Extract the [X, Y] coordinate from the center of the cell holding the provided text.  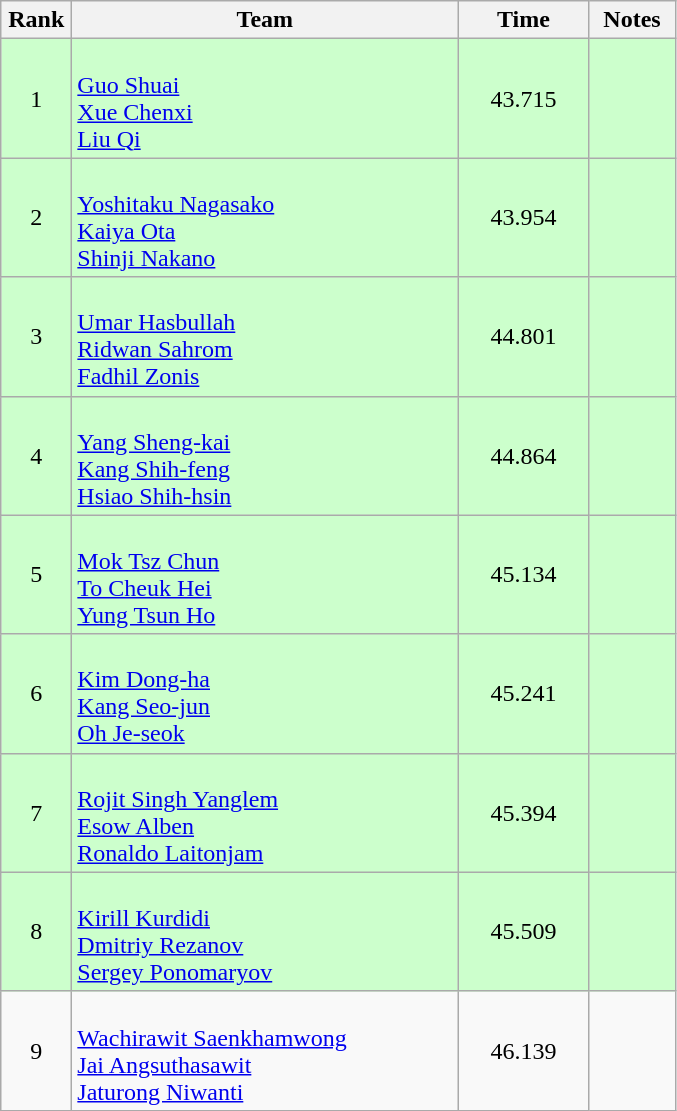
1 [36, 98]
44.864 [524, 456]
4 [36, 456]
7 [36, 812]
Rank [36, 20]
Yoshitaku NagasakoKaiya OtaShinji Nakano [265, 218]
Umar HasbullahRidwan SahromFadhil Zonis [265, 336]
43.954 [524, 218]
6 [36, 694]
Guo ShuaiXue ChenxiLiu Qi [265, 98]
Kirill KurdidiDmitriy RezanovSergey Ponomaryov [265, 932]
46.139 [524, 1050]
Team [265, 20]
45.134 [524, 574]
2 [36, 218]
8 [36, 932]
45.509 [524, 932]
45.394 [524, 812]
Kim Dong-haKang Seo-junOh Je-seok [265, 694]
5 [36, 574]
Rojit Singh YanglemEsow AlbenRonaldo Laitonjam [265, 812]
Time [524, 20]
9 [36, 1050]
Wachirawit SaenkhamwongJai AngsuthasawitJaturong Niwanti [265, 1050]
Mok Tsz ChunTo Cheuk HeiYung Tsun Ho [265, 574]
Notes [632, 20]
43.715 [524, 98]
3 [36, 336]
45.241 [524, 694]
44.801 [524, 336]
Yang Sheng-kaiKang Shih-fengHsiao Shih-hsin [265, 456]
